Determine the [X, Y] coordinate at the center of the cell enclosing the given text.  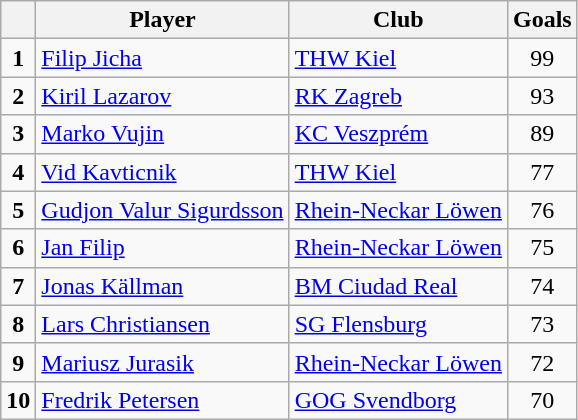
9 [18, 362]
RK Zagreb [398, 96]
Jonas Källman [162, 286]
Kiril Lazarov [162, 96]
Lars Christiansen [162, 324]
6 [18, 248]
Player [162, 20]
72 [542, 362]
76 [542, 210]
Filip Jicha [162, 58]
70 [542, 400]
89 [542, 134]
75 [542, 248]
10 [18, 400]
Jan Filip [162, 248]
Marko Vujin [162, 134]
73 [542, 324]
Fredrik Petersen [162, 400]
Club [398, 20]
7 [18, 286]
Vid Kavticnik [162, 172]
99 [542, 58]
93 [542, 96]
Gudjon Valur Sigurdsson [162, 210]
4 [18, 172]
Goals [542, 20]
77 [542, 172]
Mariusz Jurasik [162, 362]
2 [18, 96]
8 [18, 324]
3 [18, 134]
SG Flensburg [398, 324]
BM Ciudad Real [398, 286]
74 [542, 286]
GOG Svendborg [398, 400]
KC Veszprém [398, 134]
1 [18, 58]
5 [18, 210]
